Extract the (X, Y) coordinate from the center of the cell holding the provided text.  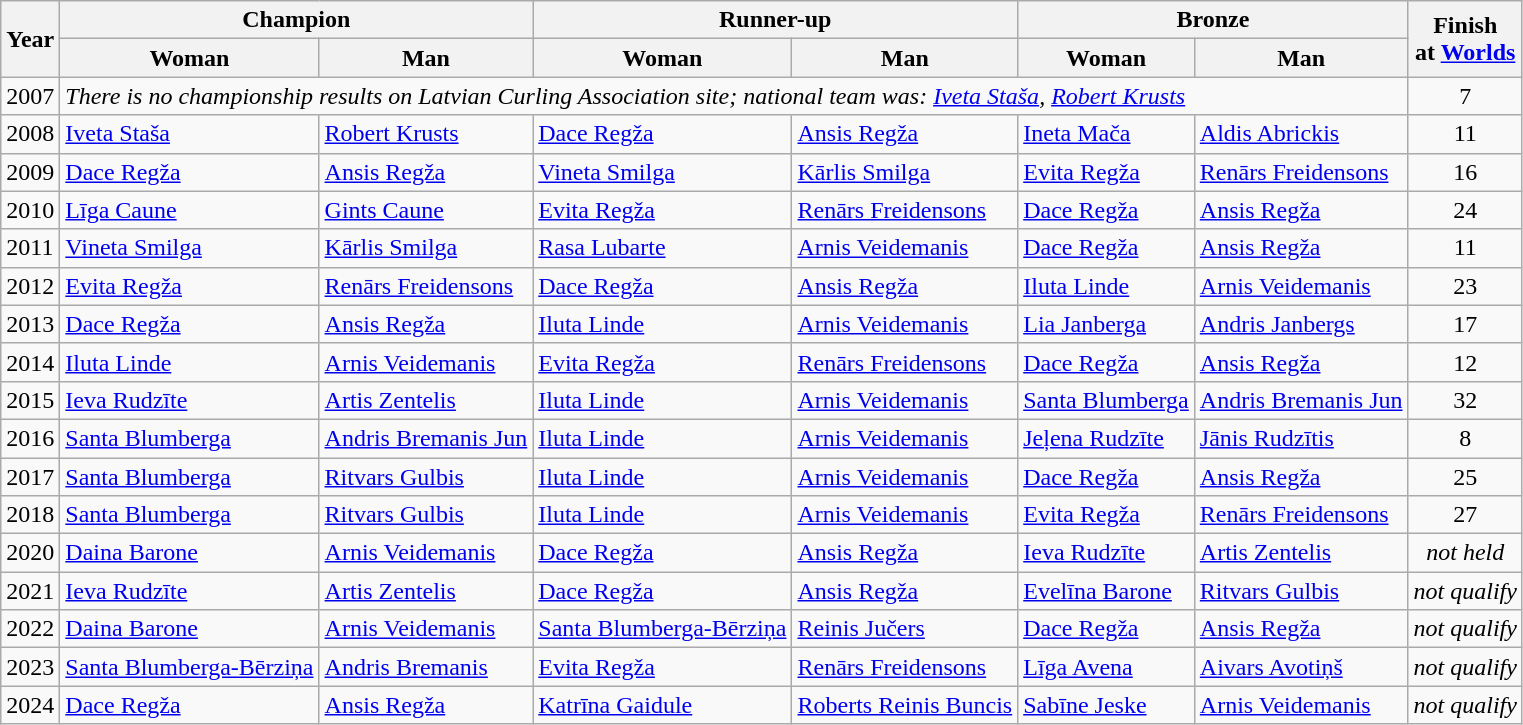
Andris Janbergs (1301, 324)
Gints Caune (426, 210)
27 (1465, 515)
7 (1465, 96)
Sabīne Jeske (1106, 705)
17 (1465, 324)
Finishat Worlds (1465, 39)
Runner-up (776, 20)
2008 (30, 134)
2017 (30, 477)
Jānis Rudzītis (1301, 438)
Lia Janberga (1106, 324)
Champion (296, 20)
2016 (30, 438)
Bronze (1213, 20)
Robert Krusts (426, 134)
2015 (30, 400)
2014 (30, 362)
2009 (30, 172)
23 (1465, 286)
not held (1465, 553)
Līga Avena (1106, 667)
Jeļena Rudzīte (1106, 438)
2010 (30, 210)
2012 (30, 286)
2018 (30, 515)
Reinis Jučers (905, 629)
2013 (30, 324)
2024 (30, 705)
2022 (30, 629)
2023 (30, 667)
Year (30, 39)
12 (1465, 362)
2011 (30, 248)
32 (1465, 400)
Aldis Abrickis (1301, 134)
24 (1465, 210)
Rasa Lubarte (662, 248)
There is no championship results on Latvian Curling Association site; national team was: Iveta Staša, Robert Krusts (734, 96)
Katrīna Gaidule (662, 705)
Aivars Avotiņš (1301, 667)
Līga Caune (190, 210)
2021 (30, 591)
2020 (30, 553)
Iveta Staša (190, 134)
2007 (30, 96)
Evelīna Barone (1106, 591)
8 (1465, 438)
Ineta Mača (1106, 134)
16 (1465, 172)
25 (1465, 477)
Roberts Reinis Buncis (905, 705)
Andris Bremanis (426, 667)
